Extract the [x, y] coordinate from the center of the cell holding the provided text.  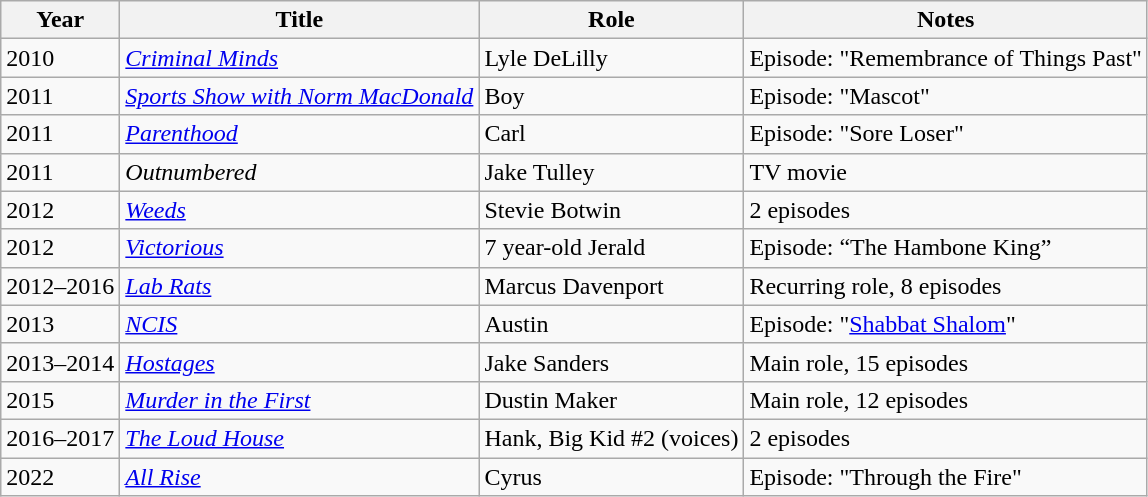
Austin [612, 324]
Lab Rats [300, 286]
2013 [60, 324]
Weeds [300, 210]
Hank, Big Kid #2 (voices) [612, 438]
Recurring role, 8 episodes [946, 286]
Episode: "Sore Loser" [946, 134]
Murder in the First [300, 400]
TV movie [946, 172]
Marcus Davenport [612, 286]
2010 [60, 58]
Outnumbered [300, 172]
Boy [612, 96]
Episode: "Remembrance of Things Past" [946, 58]
Episode: "Mascot" [946, 96]
Parenthood [300, 134]
Hostages [300, 362]
Main role, 15 episodes [946, 362]
Episode: "Through the Fire" [946, 477]
2016–2017 [60, 438]
Victorious [300, 248]
Title [300, 20]
The Loud House [300, 438]
Carl [612, 134]
Criminal Minds [300, 58]
2015 [60, 400]
NCIS [300, 324]
Cyrus [612, 477]
Jake Tulley [612, 172]
2022 [60, 477]
Stevie Botwin [612, 210]
Jake Sanders [612, 362]
Episode: "Shabbat Shalom" [946, 324]
Notes [946, 20]
Role [612, 20]
All Rise [300, 477]
Dustin Maker [612, 400]
Episode: “The Hambone King” [946, 248]
Main role, 12 episodes [946, 400]
7 year-old Jerald [612, 248]
Lyle DeLilly [612, 58]
Sports Show with Norm MacDonald [300, 96]
2013–2014 [60, 362]
Year [60, 20]
2012–2016 [60, 286]
